Determine the [x, y] coordinate at the center of the cell enclosing the given text.  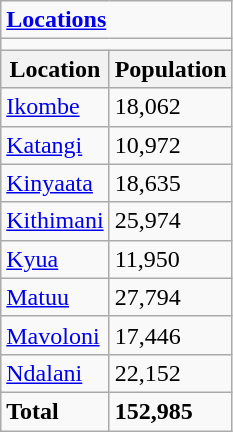
Kyua [55, 259]
Location [55, 69]
10,972 [170, 145]
25,974 [170, 221]
Locations [116, 20]
Mavoloni [55, 335]
11,950 [170, 259]
Katangi [55, 145]
Population [170, 69]
Kithimani [55, 221]
22,152 [170, 373]
Kinyaata [55, 183]
Total [55, 411]
18,062 [170, 107]
18,635 [170, 183]
27,794 [170, 297]
Matuu [55, 297]
17,446 [170, 335]
Ndalani [55, 373]
Ikombe [55, 107]
152,985 [170, 411]
